Scan for the cell matching the given text and deliver its [x, y] coordinate at center. 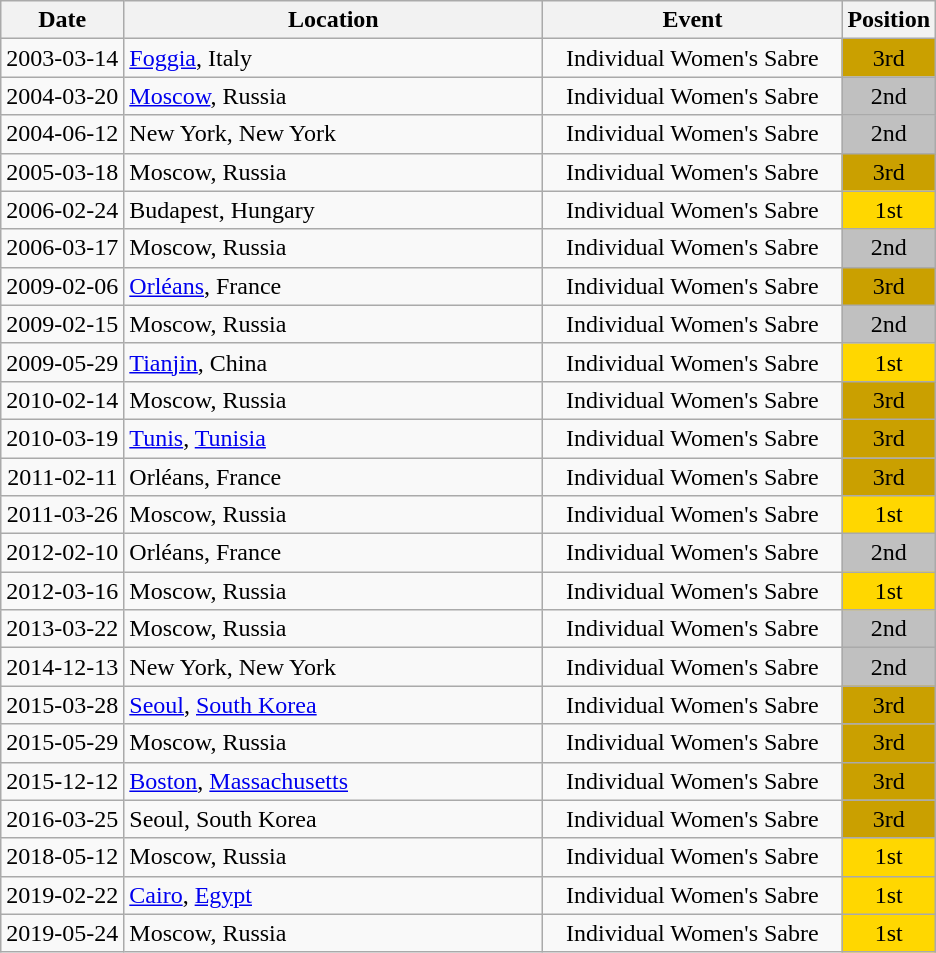
2019-05-24 [62, 933]
2009-02-15 [62, 324]
Tunis, Tunisia [334, 438]
2012-03-16 [62, 591]
2005-03-18 [62, 172]
2004-03-20 [62, 96]
Boston, Massachusetts [334, 781]
2019-02-22 [62, 895]
2013-03-22 [62, 629]
2003-03-14 [62, 58]
2014-12-13 [62, 667]
2010-03-19 [62, 438]
2011-03-26 [62, 515]
Foggia, Italy [334, 58]
2012-02-10 [62, 553]
2010-02-14 [62, 400]
2015-12-12 [62, 781]
Event [692, 20]
2009-05-29 [62, 362]
2015-05-29 [62, 743]
2016-03-25 [62, 819]
Cairo, Egypt [334, 895]
2006-02-24 [62, 210]
Date [62, 20]
2009-02-06 [62, 286]
Location [334, 20]
Budapest, Hungary [334, 210]
2011-02-11 [62, 477]
Tianjin, China [334, 362]
2006-03-17 [62, 248]
2018-05-12 [62, 857]
2004-06-12 [62, 134]
2015-03-28 [62, 705]
Position [889, 20]
